Return (x, y) of the center of cell containing provided text 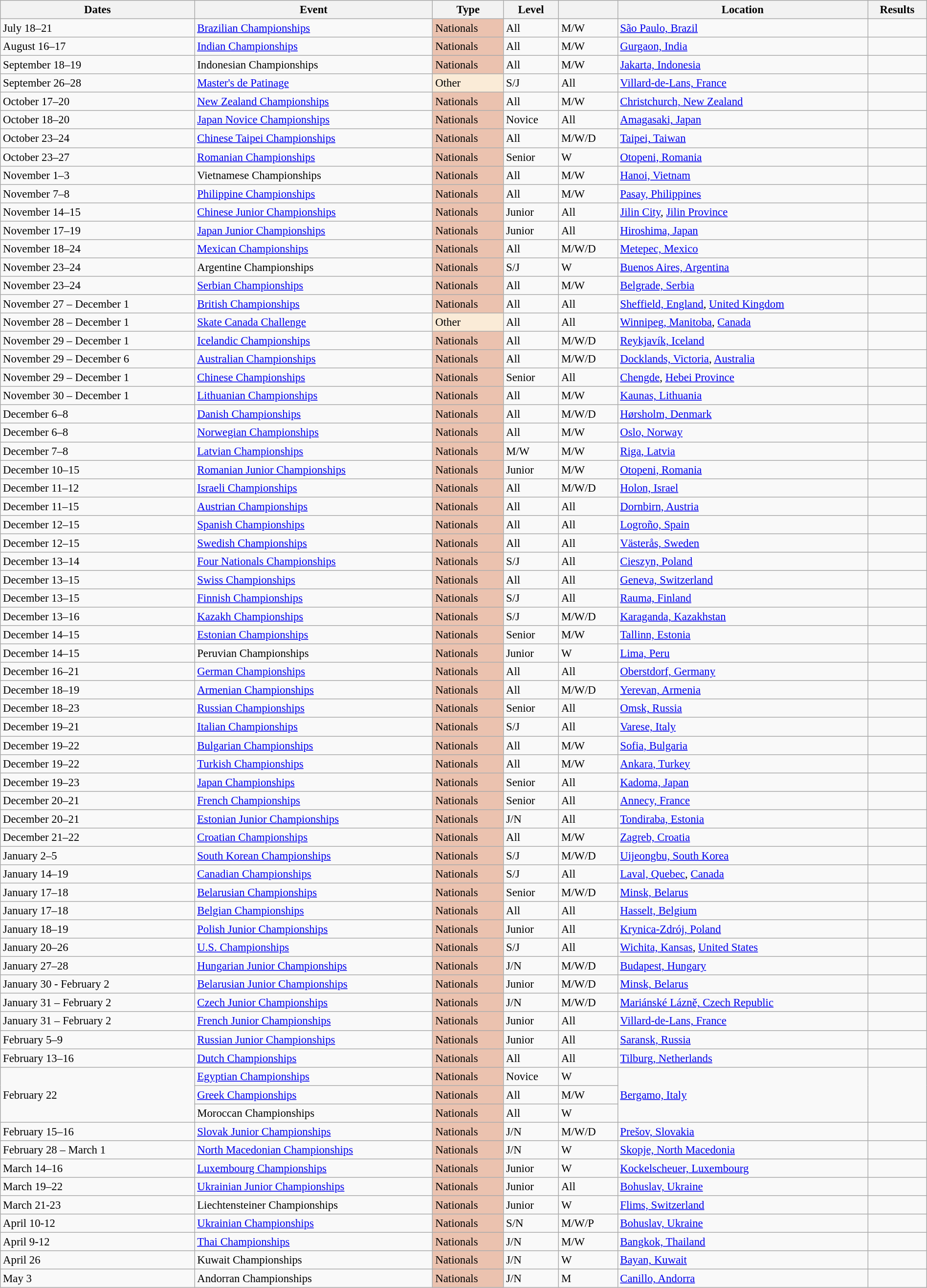
Holon, Israel (743, 488)
German Championships (314, 672)
Flims, Switzerland (743, 1205)
January 20–26 (98, 948)
Belarusian Junior Championships (314, 984)
Hiroshima, Japan (743, 230)
New Zealand Championships (314, 102)
December 18–23 (98, 709)
Logroño, Spain (743, 525)
February 13–16 (98, 1058)
Croatian Championships (314, 837)
December 19–21 (98, 727)
February 22 (98, 1095)
Taipei, Taiwan (743, 138)
November 17–19 (98, 230)
September 26–28 (98, 83)
Kaunas, Lithuania (743, 396)
Mariánské Lázně, Czech Republic (743, 1003)
Icelandic Championships (314, 341)
Thai Championships (314, 1242)
Finnish Championships (314, 598)
Kockelscheuer, Luxembourg (743, 1168)
Christchurch, New Zealand (743, 102)
North Macedonian Championships (314, 1150)
March 21-23 (98, 1205)
Four Nationals Championships (314, 562)
December 21–22 (98, 837)
Japan Novice Championships (314, 120)
Spanish Championships (314, 525)
Slovak Junior Championships (314, 1131)
Vietnamese Championships (314, 175)
U.S. Championships (314, 948)
May 3 (98, 1279)
December 18–19 (98, 690)
Chinese Championships (314, 378)
November 14–15 (98, 212)
Lima, Peru (743, 654)
Brazilian Championships (314, 28)
Cieszyn, Poland (743, 562)
Master's de Patinage (314, 83)
February 5–9 (98, 1039)
Luxembourg Championships (314, 1168)
Japan Championships (314, 782)
Metepec, Mexico (743, 249)
Docklands, Victoria, Australia (743, 359)
Budapest, Hungary (743, 966)
Amagasaki, Japan (743, 120)
Belgian Championships (314, 911)
July 18–21 (98, 28)
Results (898, 10)
Mexican Championships (314, 249)
Varese, Italy (743, 727)
Austrian Championships (314, 506)
Belgrade, Serbia (743, 286)
January 2–5 (98, 856)
S/N (531, 1223)
Pasay, Philippines (743, 194)
September 18–19 (98, 65)
Karaganda, Kazakhstan (743, 617)
December 13–16 (98, 617)
Hasselt, Belgium (743, 911)
Oberstdorf, Germany (743, 672)
Location (743, 10)
Dornbirn, Austria (743, 506)
Belarusian Championships (314, 892)
Lithuanian Championships (314, 396)
Italian Championships (314, 727)
Oslo, Norway (743, 433)
Indonesian Championships (314, 65)
Geneva, Switzerland (743, 580)
Kadoma, Japan (743, 782)
Estonian Junior Championships (314, 819)
Chengde, Hebei Province (743, 378)
March 14–16 (98, 1168)
Bergamo, Italy (743, 1095)
Krynica-Zdrój, Poland (743, 929)
French Junior Championships (314, 1021)
Level (531, 10)
Canadian Championships (314, 874)
Winnipeg, Manitoba, Canada (743, 322)
Skopje, North Macedonia (743, 1150)
Jakarta, Indonesia (743, 65)
Bulgarian Championships (314, 746)
Ankara, Turkey (743, 764)
Swedish Championships (314, 543)
Tallinn, Estonia (743, 635)
Ukrainian Championships (314, 1223)
November 18–24 (98, 249)
Sheffield, England, United Kingdom (743, 304)
Czech Junior Championships (314, 1003)
August 16–17 (98, 46)
Bangkok, Thailand (743, 1242)
Ukrainian Junior Championships (314, 1187)
December 13–14 (98, 562)
November 27 – December 1 (98, 304)
Chinese Taipei Championships (314, 138)
Hørsholm, Denmark (743, 414)
Armenian Championships (314, 690)
February 28 – March 1 (98, 1150)
Dates (98, 10)
March 19–22 (98, 1187)
Jilin City, Jilin Province (743, 212)
November 30 – December 1 (98, 396)
Serbian Championships (314, 286)
April 9-12 (98, 1242)
Romanian Junior Championships (314, 470)
Yerevan, Armenia (743, 690)
October 23–27 (98, 157)
Annecy, France (743, 800)
December 19–23 (98, 782)
Japan Junior Championships (314, 230)
French Championships (314, 800)
Buenos Aires, Argentina (743, 267)
Egyptian Championships (314, 1076)
Russian Junior Championships (314, 1039)
Hanoi, Vietnam (743, 175)
Argentine Championships (314, 267)
October 18–20 (98, 120)
Liechtensteiner Championships (314, 1205)
Dutch Championships (314, 1058)
South Korean Championships (314, 856)
January 18–19 (98, 929)
December 11–15 (98, 506)
Bayan, Kuwait (743, 1260)
Estonian Championships (314, 635)
Omsk, Russia (743, 709)
Uijeongbu, South Korea (743, 856)
October 17–20 (98, 102)
Sofia, Bulgaria (743, 746)
Danish Championships (314, 414)
Zagreb, Croatia (743, 837)
Norwegian Championships (314, 433)
Polish Junior Championships (314, 929)
Reykjavík, Iceland (743, 341)
Tilburg, Netherlands (743, 1058)
Kuwait Championships (314, 1260)
British Championships (314, 304)
April 26 (98, 1260)
October 23–24 (98, 138)
Indian Championships (314, 46)
January 14–19 (98, 874)
Event (314, 10)
Wichita, Kansas, United States (743, 948)
November 29 – December 6 (98, 359)
Canillo, Andorra (743, 1279)
Type (468, 10)
Australian Championships (314, 359)
Moroccan Championships (314, 1113)
Russian Championships (314, 709)
Swiss Championships (314, 580)
Greek Championships (314, 1095)
Romanian Championships (314, 157)
December 7–8 (98, 451)
Laval, Quebec, Canada (743, 874)
Israeli Championships (314, 488)
Västerås, Sweden (743, 543)
December 11–12 (98, 488)
Prešov, Slovakia (743, 1131)
Philippine Championships (314, 194)
M/W/P (588, 1223)
Skate Canada Challenge (314, 322)
Rauma, Finland (743, 598)
January 27–28 (98, 966)
November 7–8 (98, 194)
Andorran Championships (314, 1279)
December 16–21 (98, 672)
Gurgaon, India (743, 46)
Riga, Latvia (743, 451)
Chinese Junior Championships (314, 212)
Peruvian Championships (314, 654)
January 30 - February 2 (98, 984)
M (588, 1279)
Kazakh Championships (314, 617)
Turkish Championships (314, 764)
Saransk, Russia (743, 1039)
Tondiraba, Estonia (743, 819)
December 10–15 (98, 470)
Latvian Championships (314, 451)
November 1–3 (98, 175)
April 10-12 (98, 1223)
Hungarian Junior Championships (314, 966)
São Paulo, Brazil (743, 28)
February 15–16 (98, 1131)
November 28 – December 1 (98, 322)
